Pinpoint the cell where the given text exists, returning its [x, y] midpoint coordinate. 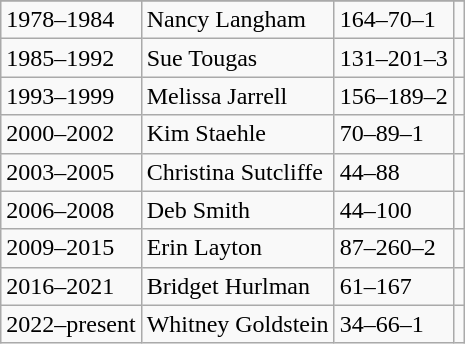
Bridget Hurlman [238, 286]
1985–1992 [71, 58]
Whitney Goldstein [238, 324]
2003–2005 [71, 172]
2006–2008 [71, 210]
44–88 [394, 172]
2000–2002 [71, 134]
1978–1984 [71, 20]
34–66–1 [394, 324]
Nancy Langham [238, 20]
164–70–1 [394, 20]
1993–1999 [71, 96]
Christina Sutcliffe [238, 172]
2022–present [71, 324]
Erin Layton [238, 248]
Sue Tougas [238, 58]
156–189–2 [394, 96]
61–167 [394, 286]
Deb Smith [238, 210]
2009–2015 [71, 248]
87–260–2 [394, 248]
70–89–1 [394, 134]
2016–2021 [71, 286]
131–201–3 [394, 58]
Kim Staehle [238, 134]
44–100 [394, 210]
Melissa Jarrell [238, 96]
